Search for the cell housing the specified text and yield its [x, y] center coordinate. 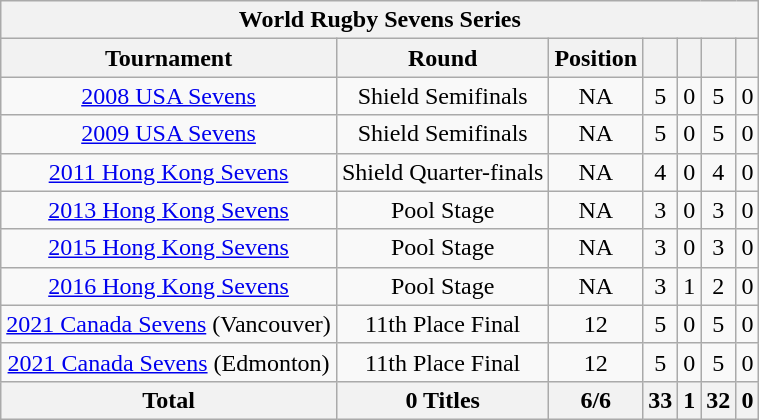
2013 Hong Kong Sevens [169, 210]
Tournament [169, 58]
2008 USA Sevens [169, 96]
2 [718, 286]
World Rugby Sevens Series [380, 20]
2021 Canada Sevens (Edmonton) [169, 362]
33 [660, 400]
Shield Quarter-finals [442, 172]
2009 USA Sevens [169, 134]
2016 Hong Kong Sevens [169, 286]
32 [718, 400]
6/6 [596, 400]
Round [442, 58]
2015 Hong Kong Sevens [169, 248]
Total [169, 400]
Position [596, 58]
2021 Canada Sevens (Vancouver) [169, 324]
2011 Hong Kong Sevens [169, 172]
0 Titles [442, 400]
